Find where the given text appears and provide that cell's center as [X, Y] coordinate. 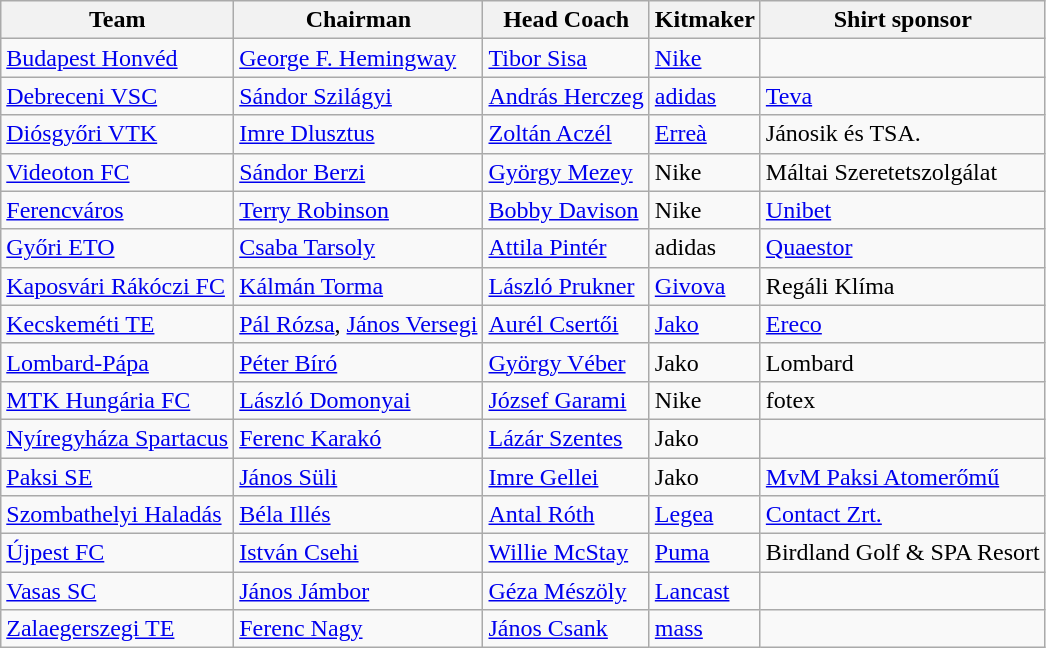
Lancast [704, 591]
Attila Pintér [566, 248]
Erreà [704, 134]
MvM Paksi Atomerőmű [902, 477]
Willie McStay [566, 553]
Head Coach [566, 20]
Puma [704, 553]
Csaba Tarsoly [358, 248]
Nyíregyháza Spartacus [118, 438]
György Véber [566, 362]
Paksi SE [118, 477]
Lázár Szentes [566, 438]
Péter Bíró [358, 362]
Lombard-Pápa [118, 362]
Debreceni VSC [118, 96]
Újpest FC [118, 553]
Pál Rózsa, János Versegi [358, 324]
MTK Hungária FC [118, 400]
Kálmán Torma [358, 286]
Contact Zrt. [902, 515]
Givova [704, 286]
mass [704, 629]
Terry Robinson [358, 210]
Birdland Golf & SPA Resort [902, 553]
Videoton FC [118, 172]
Ferencváros [118, 210]
László Prukner [566, 286]
Imre Dlusztus [358, 134]
István Csehi [358, 553]
Antal Róth [566, 515]
Kitmaker [704, 20]
George F. Hemingway [358, 58]
Géza Mészöly [566, 591]
Ereco [902, 324]
József Garami [566, 400]
János Jámbor [358, 591]
Aurél Csertői [566, 324]
András Herczeg [566, 96]
Béla Illés [358, 515]
Ferenc Nagy [358, 629]
Bobby Davison [566, 210]
Team [118, 20]
János Csank [566, 629]
Lombard [902, 362]
Ferenc Karakó [358, 438]
Zoltán Aczél [566, 134]
Jánosik és TSA. [902, 134]
fotex [902, 400]
Sándor Szilágyi [358, 96]
Zalaegerszegi TE [118, 629]
György Mezey [566, 172]
Máltai Szeretetszolgálat [902, 172]
László Domonyai [358, 400]
Sándor Berzi [358, 172]
Teva [902, 96]
Győri ETO [118, 248]
Szombathelyi Haladás [118, 515]
Kecskeméti TE [118, 324]
Regáli Klíma [902, 286]
Tibor Sisa [566, 58]
Unibet [902, 210]
Imre Gellei [566, 477]
Kaposvári Rákóczi FC [118, 286]
Shirt sponsor [902, 20]
Budapest Honvéd [118, 58]
János Süli [358, 477]
Quaestor [902, 248]
Diósgyőri VTK [118, 134]
Legea [704, 515]
Chairman [358, 20]
Vasas SC [118, 591]
